Determine the [X, Y] coordinate at the center of the cell enclosing the given text.  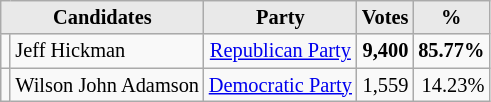
9,400 [385, 51]
1,559 [385, 85]
14.23% [451, 85]
Democratic Party [280, 85]
Party [280, 17]
% [451, 17]
Candidates [102, 17]
Wilson John Adamson [107, 85]
Votes [385, 17]
Republican Party [280, 51]
85.77% [451, 51]
Jeff Hickman [107, 51]
